Find where the given text appears and provide that cell's center as [X, Y] coordinate. 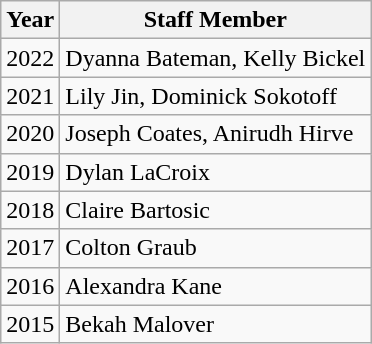
Colton Graub [216, 248]
2021 [30, 96]
2018 [30, 210]
Alexandra Kane [216, 286]
2020 [30, 134]
Dyanna Bateman, Kelly Bickel [216, 58]
Bekah Malover [216, 324]
Claire Bartosic [216, 210]
2022 [30, 58]
2016 [30, 286]
Lily Jin, Dominick Sokotoff [216, 96]
2017 [30, 248]
2019 [30, 172]
Staff Member [216, 20]
Year [30, 20]
2015 [30, 324]
Joseph Coates, Anirudh Hirve [216, 134]
Dylan LaCroix [216, 172]
